Provide the (x, y) coordinate of the cell's center where the given text is located.  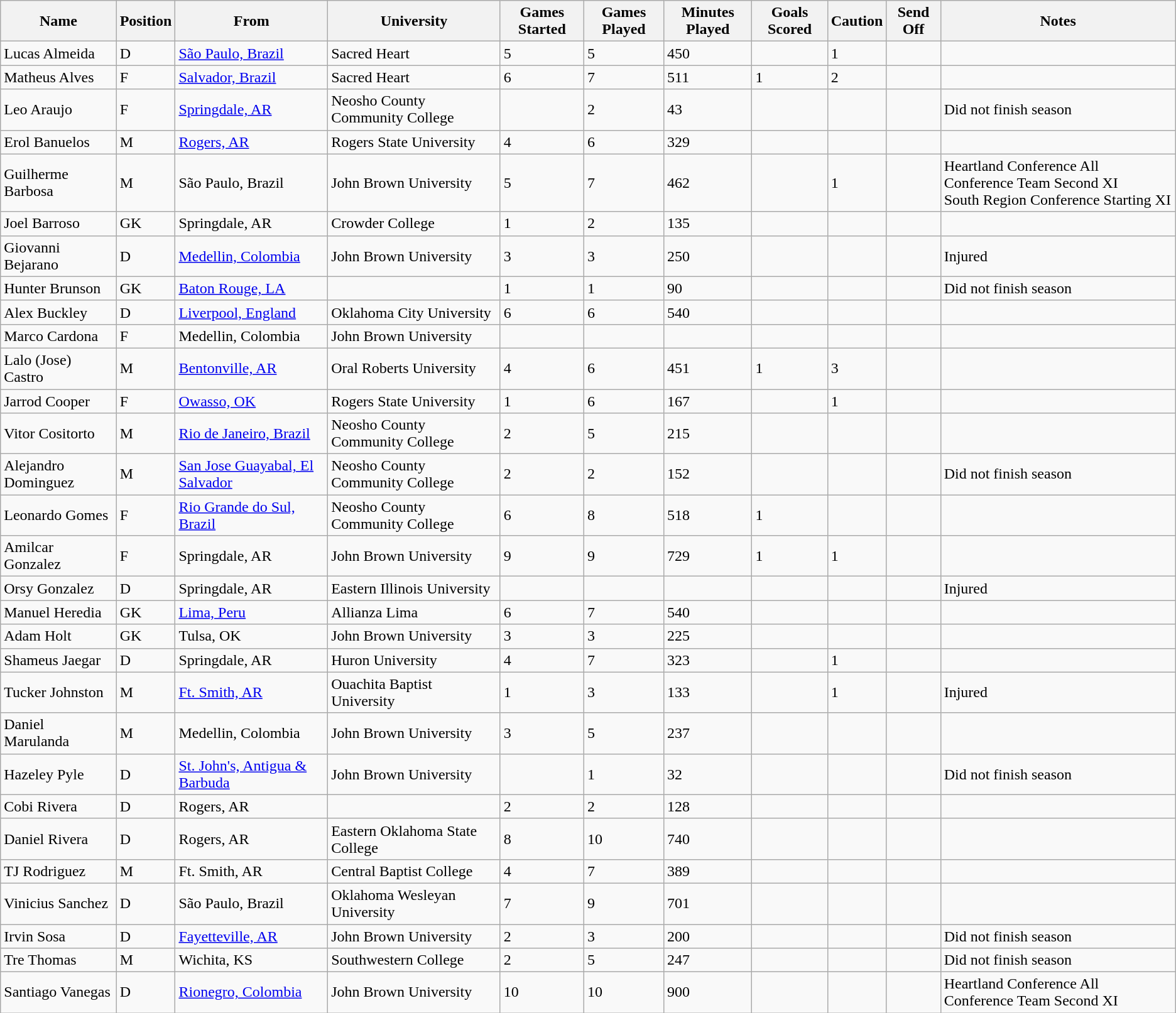
Rio de Janeiro, Brazil (251, 433)
323 (708, 660)
43 (708, 109)
Amilcar Gonzalez (58, 556)
Notes (1058, 21)
215 (708, 433)
Fayetteville, AR (251, 936)
Erol Banuelos (58, 142)
Oklahoma City University (415, 312)
225 (708, 636)
133 (708, 692)
From (251, 21)
Send Off (913, 21)
329 (708, 142)
Liverpool, England (251, 312)
250 (708, 256)
Baton Rouge, LA (251, 288)
Central Baptist College (415, 871)
University (415, 21)
Rio Grande do Sul, Brazil (251, 515)
167 (708, 401)
Position (146, 21)
Goals Scored (790, 21)
Vitor Cositorto (58, 433)
Santiago Vanegas (58, 992)
Minutes Played (708, 21)
729 (708, 556)
Vinicius Sanchez (58, 903)
Games Played (623, 21)
Eastern Oklahoma State College (415, 839)
450 (708, 53)
Hazeley Pyle (58, 774)
Tre Thomas (58, 960)
Heartland Conference All Conference Team Second XI (1058, 992)
Lima, Peru (251, 612)
Rionegro, Colombia (251, 992)
Irvin Sosa (58, 936)
Guilherme Barbosa (58, 183)
451 (708, 368)
Cobi Rivera (58, 806)
Caution (857, 21)
90 (708, 288)
Adam Holt (58, 636)
32 (708, 774)
Heartland Conference All Conference Team Second XISouth Region Conference Starting XI (1058, 183)
Owasso, OK (251, 401)
462 (708, 183)
TJ Rodriguez (58, 871)
Wichita, KS (251, 960)
Lalo (Jose) Castro (58, 368)
Salvador, Brazil (251, 77)
Ouachita Baptist University (415, 692)
518 (708, 515)
Eastern Illinois University (415, 588)
Daniel Marulanda (58, 734)
Jarrod Cooper (58, 401)
Daniel Rivera (58, 839)
740 (708, 839)
Leo Araujo (58, 109)
128 (708, 806)
Manuel Heredia (58, 612)
Oklahoma Wesleyan University (415, 903)
Leonardo Gomes (58, 515)
511 (708, 77)
San Jose Guayabal, El Salvador (251, 475)
Orsy Gonzalez (58, 588)
Southwestern College (415, 960)
Shameus Jaegar (58, 660)
Matheus Alves (58, 77)
Marco Cardona (58, 336)
152 (708, 475)
Tucker Johnston (58, 692)
701 (708, 903)
Giovanni Bejarano (58, 256)
Name (58, 21)
Allianza Lima (415, 612)
389 (708, 871)
Hunter Brunson (58, 288)
Games Started (542, 21)
900 (708, 992)
Tulsa, OK (251, 636)
Lucas Almeida (58, 53)
St. John's, Antigua & Barbuda (251, 774)
237 (708, 734)
Bentonville, AR (251, 368)
Alex Buckley (58, 312)
200 (708, 936)
Joel Barroso (58, 224)
Oral Roberts University (415, 368)
135 (708, 224)
Alejandro Dominguez (58, 475)
Crowder College (415, 224)
Huron University (415, 660)
247 (708, 960)
